Determine the [x, y] coordinate at the center of the cell enclosing the given text.  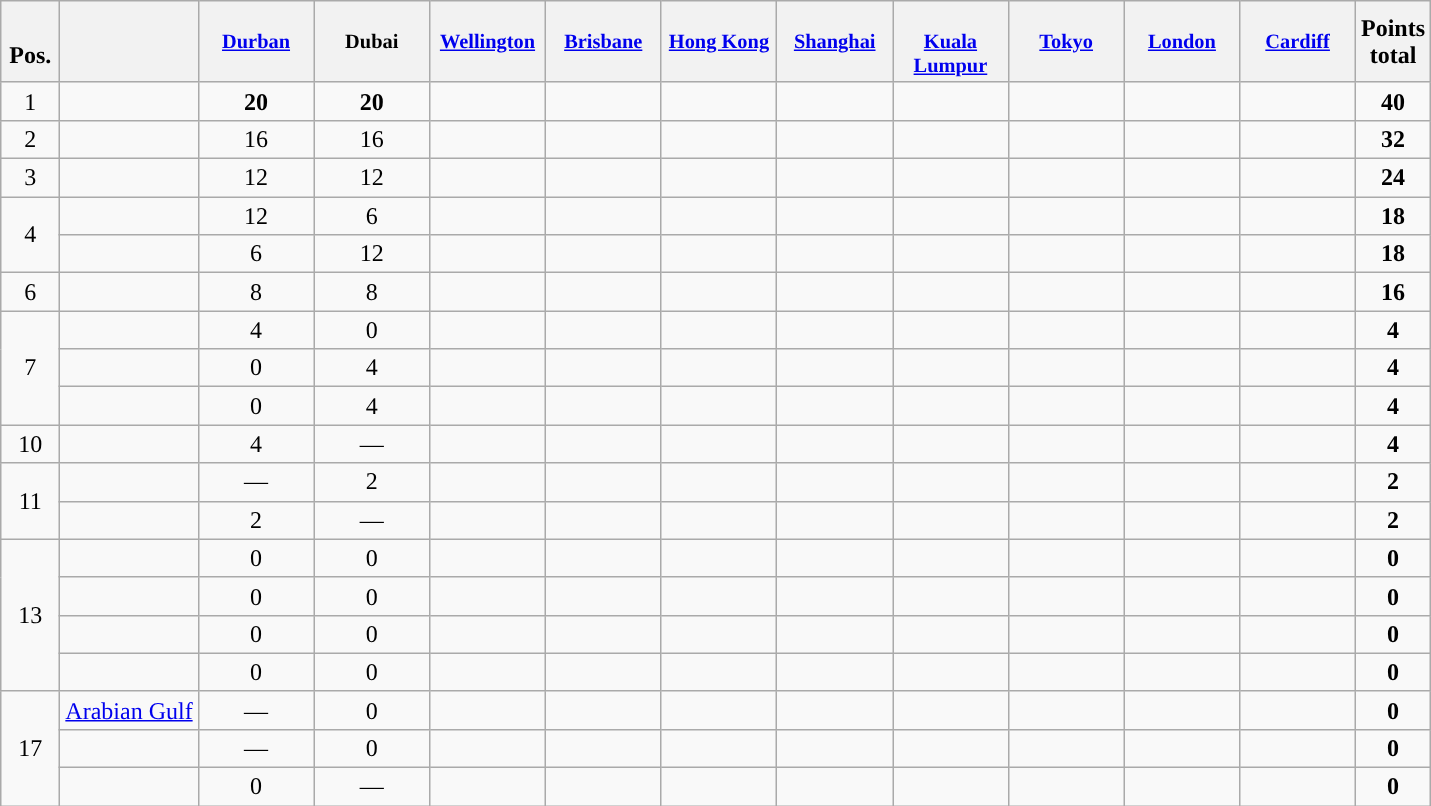
Wellington [488, 42]
3 [30, 178]
Tokyo [1066, 42]
11 [30, 501]
17 [30, 748]
Dubai [372, 42]
Cardiff [1298, 42]
40 [1394, 101]
7 [30, 368]
Shanghai [835, 42]
Durban [256, 42]
Pos. [30, 42]
1 [30, 101]
London [1182, 42]
24 [1394, 178]
10 [30, 444]
Brisbane [603, 42]
Hong Kong [719, 42]
Pointstotal [1394, 42]
32 [1394, 139]
13 [30, 615]
Kuala Lumpur [951, 42]
Arabian Gulf [129, 710]
